For the text-containing cell, return its midpoint in (X, Y) coordinate format. 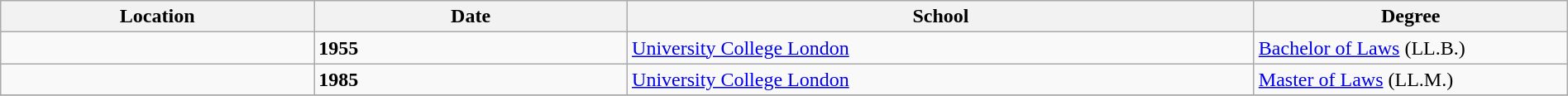
Location (157, 17)
1955 (471, 48)
Bachelor of Laws (LL.B.) (1411, 48)
1985 (471, 79)
Date (471, 17)
Degree (1411, 17)
Master of Laws (LL.M.) (1411, 79)
School (941, 17)
